Locate the cell with the specified text and output its [X, Y] center coordinate. 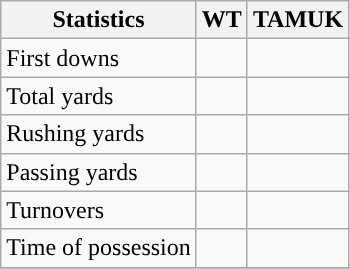
First downs [99, 58]
Turnovers [99, 210]
Total yards [99, 96]
Passing yards [99, 172]
Time of possession [99, 248]
WT [222, 20]
Statistics [99, 20]
TAMUK [298, 20]
Rushing yards [99, 134]
